Identify which cell holds the provided text, then report its (x, y) central coordinate. 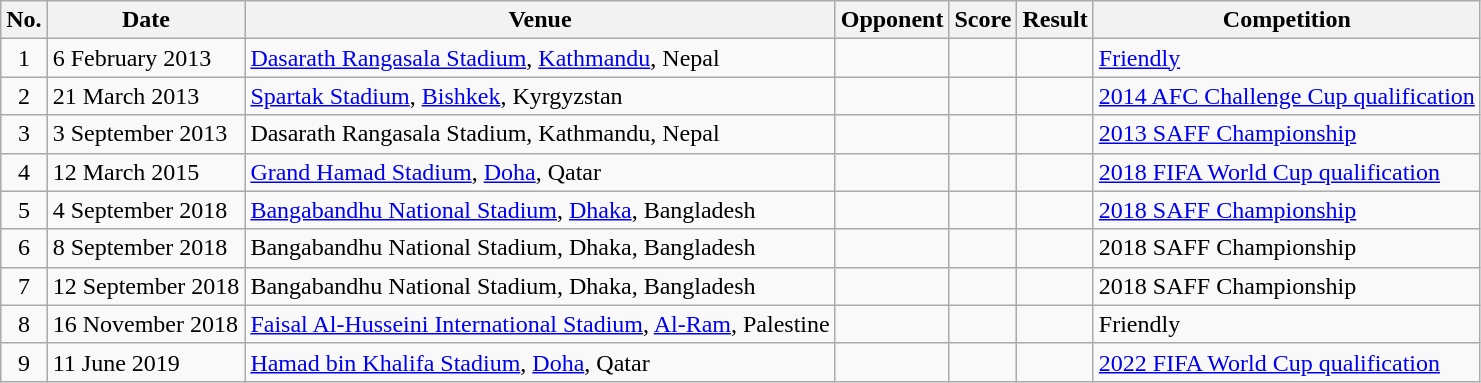
Score (983, 20)
Faisal Al-Husseini International Stadium, Al-Ram, Palestine (540, 324)
4 (24, 172)
2 (24, 96)
8 (24, 324)
Opponent (892, 20)
7 (24, 286)
3 (24, 134)
6 (24, 248)
16 November 2018 (146, 324)
4 September 2018 (146, 210)
8 September 2018 (146, 248)
2022 FIFA World Cup qualification (1286, 362)
2018 FIFA World Cup qualification (1286, 172)
Grand Hamad Stadium, Doha, Qatar (540, 172)
Competition (1286, 20)
21 March 2013 (146, 96)
2013 SAFF Championship (1286, 134)
Date (146, 20)
3 September 2013 (146, 134)
6 February 2013 (146, 58)
1 (24, 58)
5 (24, 210)
11 June 2019 (146, 362)
Venue (540, 20)
12 March 2015 (146, 172)
Result (1055, 20)
12 September 2018 (146, 286)
Spartak Stadium, Bishkek, Kyrgyzstan (540, 96)
9 (24, 362)
2014 AFC Challenge Cup qualification (1286, 96)
Hamad bin Khalifa Stadium, Doha, Qatar (540, 362)
No. (24, 20)
